Search for the cell housing the specified text and yield its (x, y) center coordinate. 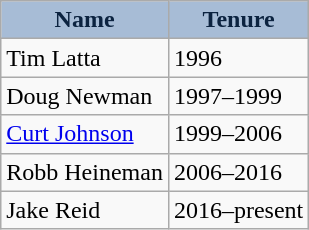
1996 (238, 58)
2006–2016 (238, 172)
2016–present (238, 210)
Curt Johnson (85, 134)
Jake Reid (85, 210)
Robb Heineman (85, 172)
Name (85, 20)
Doug Newman (85, 96)
Tenure (238, 20)
1997–1999 (238, 96)
Tim Latta (85, 58)
1999–2006 (238, 134)
